Provide the (x, y) coordinate of the cell's center where the given text is located.  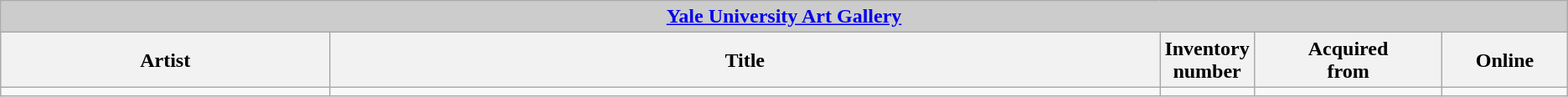
Inventorynumber (1207, 60)
Title (745, 60)
Artist (166, 60)
Acquiredfrom (1348, 60)
Yale University Art Gallery (784, 17)
Online (1505, 60)
